Output the (x, y) coordinate of the center of the cell containing the given text.  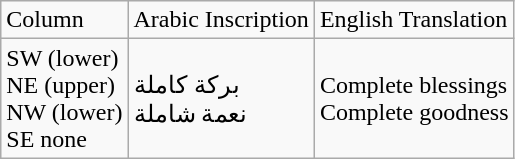
Complete blessingsComplete goodness (414, 98)
SW (lower)NE (upper)NW (lower)SE none (64, 98)
English Translation (414, 20)
بركة كاملةنعمة شاملة (221, 98)
Arabic Inscription (221, 20)
Column (64, 20)
